Locate the cell with the specified text and output its [X, Y] center coordinate. 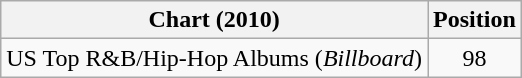
Chart (2010) [214, 20]
US Top R&B/Hip-Hop Albums (Billboard) [214, 58]
Position [475, 20]
98 [475, 58]
